Identify which cell holds the provided text, then report its [X, Y] central coordinate. 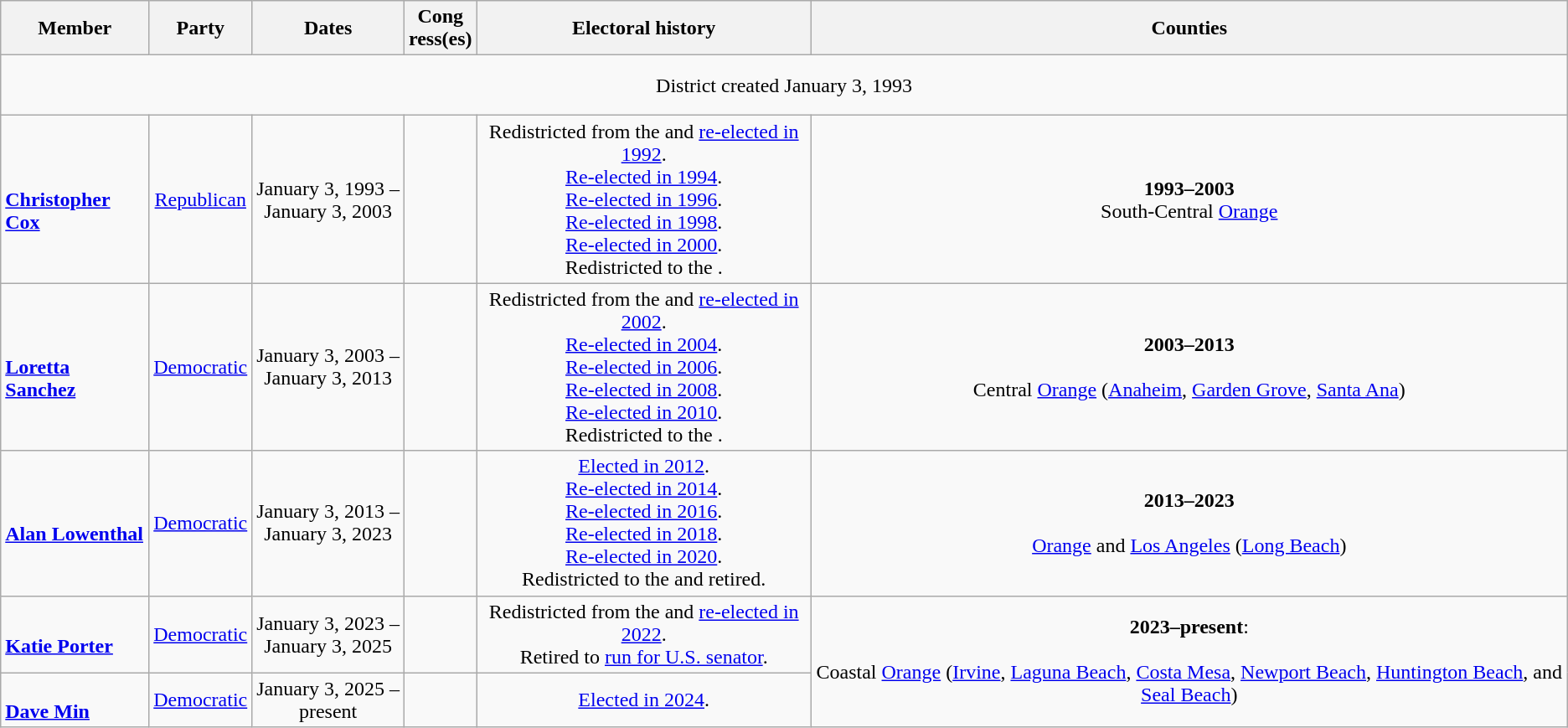
Counties [1189, 28]
Redistricted from the and re-elected in 2002.Re-elected in 2004.Re-elected in 2006.Re-elected in 2008.Re-elected in 2010.Redistricted to the . [643, 367]
Elected in 2012.Re-elected in 2014.Re-elected in 2016.Re-elected in 2018.Re-elected in 2020.Redistricted to the and retired. [643, 523]
1993–2003South-Central Orange [1189, 199]
January 3, 2023 –January 3, 2025 [328, 634]
January 3, 2003 –January 3, 2013 [328, 367]
2023–present: Coastal Orange (Irvine, Laguna Beach, Costa Mesa, Newport Beach, Huntington Beach, and Seal Beach) [1189, 662]
Dates [328, 28]
District created January 3, 1993 [784, 85]
Alan Lowenthal [75, 523]
January 3, 1993 –January 3, 2003 [328, 199]
January 3, 2025 –present [328, 700]
Redistricted from the and re-elected in 1992.Re-elected in 1994.Re-elected in 1996.Re-elected in 1998.Re-elected in 2000.Redistricted to the . [643, 199]
2003–2013Central Orange (Anaheim, Garden Grove, Santa Ana) [1189, 367]
Christopher Cox [75, 199]
Party [201, 28]
2013–2023Orange and Los Angeles (Long Beach) [1189, 523]
Loretta Sanchez [75, 367]
Republican [201, 199]
Congress(es) [441, 28]
Member [75, 28]
Katie Porter [75, 634]
Electoral history [643, 28]
Redistricted from the and re-elected in 2022.Retired to run for U.S. senator. [643, 634]
January 3, 2013 –January 3, 2023 [328, 523]
Elected in 2024. [643, 700]
Dave Min [75, 700]
